Output the (x, y) coordinate of the center of the cell containing the given text.  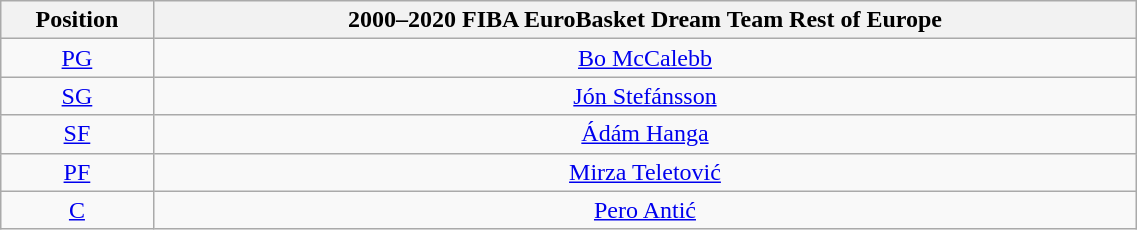
Pero Antić (645, 210)
2000–2020 FIBA EuroBasket Dream Team Rest of Europe (645, 20)
Ádám Hanga (645, 134)
PF (77, 172)
Bo McCalebb (645, 58)
Mirza Teletović (645, 172)
C (77, 210)
Position (77, 20)
SG (77, 96)
SF (77, 134)
Jón Stefánsson (645, 96)
PG (77, 58)
